Determine the [x, y] coordinate at the center of the cell enclosing the given text.  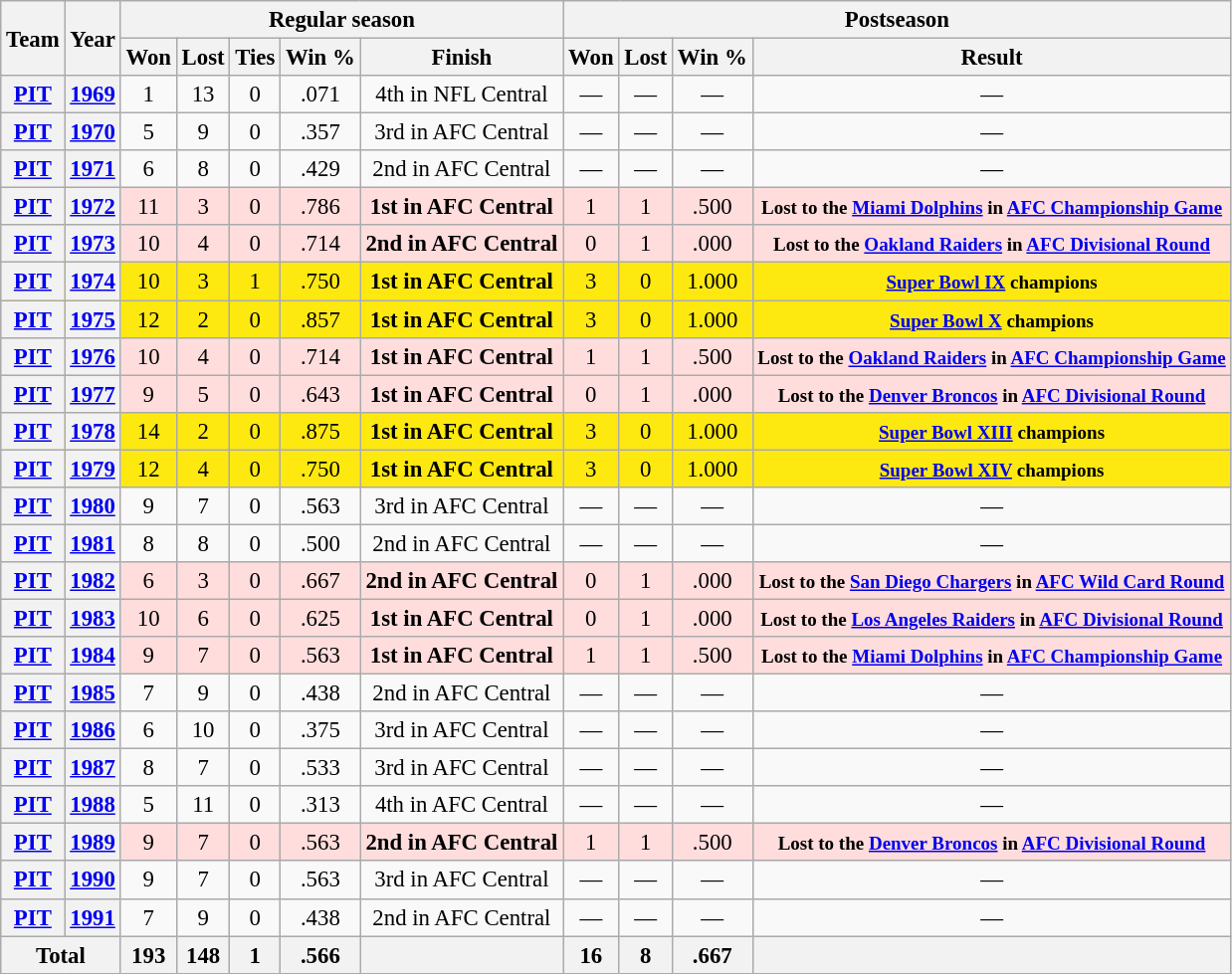
1972 [93, 207]
1991 [93, 917]
4th in AFC Central [462, 805]
1974 [93, 282]
1984 [93, 656]
Result [991, 58]
.429 [320, 169]
1969 [93, 95]
Super Bowl X champions [991, 319]
193 [148, 955]
14 [148, 431]
1977 [93, 394]
1971 [93, 169]
1979 [93, 469]
1990 [93, 880]
.566 [320, 955]
Super Bowl IX champions [991, 282]
16 [591, 955]
1976 [93, 356]
Lost to the San Diego Chargers in AFC Wild Card Round [991, 581]
Postseason [898, 20]
.875 [320, 431]
1980 [93, 506]
4th in NFL Central [462, 95]
148 [203, 955]
.071 [320, 95]
.625 [320, 618]
1989 [93, 843]
Lost to the Los Angeles Raiders in AFC Divisional Round [991, 618]
1986 [93, 730]
.786 [320, 207]
.375 [320, 730]
Finish [462, 58]
1987 [93, 768]
13 [203, 95]
Lost to the Oakland Raiders in AFC Divisional Round [991, 244]
1985 [93, 693]
.643 [320, 394]
Year [93, 38]
1983 [93, 618]
.357 [320, 132]
1970 [93, 132]
Team [33, 38]
1978 [93, 431]
1975 [93, 319]
.313 [320, 805]
Super Bowl XIV champions [991, 469]
Total [61, 955]
1981 [93, 543]
.857 [320, 319]
1982 [93, 581]
Regular season [342, 20]
Lost to the Oakland Raiders in AFC Championship Game [991, 356]
Ties [255, 58]
1988 [93, 805]
Super Bowl XIII champions [991, 431]
1973 [93, 244]
.533 [320, 768]
